Search for the cell housing the specified text and yield its [x, y] center coordinate. 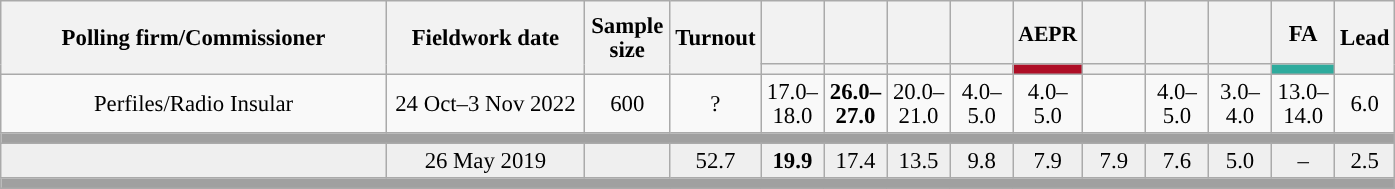
13.5 [918, 162]
5.0 [1240, 162]
20.0–21.0 [918, 104]
Perfiles/Radio Insular [194, 104]
26 May 2019 [485, 162]
600 [627, 104]
Turnout [716, 38]
2.5 [1365, 162]
Sample size [627, 38]
17.0–18.0 [792, 104]
? [716, 104]
6.0 [1365, 104]
Lead [1365, 38]
– [1304, 162]
Fieldwork date [485, 38]
26.0–27.0 [856, 104]
19.9 [792, 162]
52.7 [716, 162]
13.0–14.0 [1304, 104]
Polling firm/Commissioner [194, 38]
17.4 [856, 162]
9.8 [982, 162]
7.6 [1176, 162]
AEPR [1048, 32]
FA [1304, 32]
3.0–4.0 [1240, 104]
24 Oct–3 Nov 2022 [485, 104]
